Provide the [X, Y] coordinate of the cell's center where the given text is located.  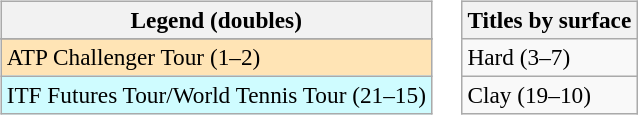
ITF Futures Tour/World Tennis Tour (21–15) [216, 95]
Titles by surface [550, 20]
Hard (3–7) [550, 57]
ATP Challenger Tour (1–2) [216, 57]
Clay (19–10) [550, 95]
Legend (doubles) [216, 20]
